From the cell containing the given text, extract its center point as (x, y) coordinate. 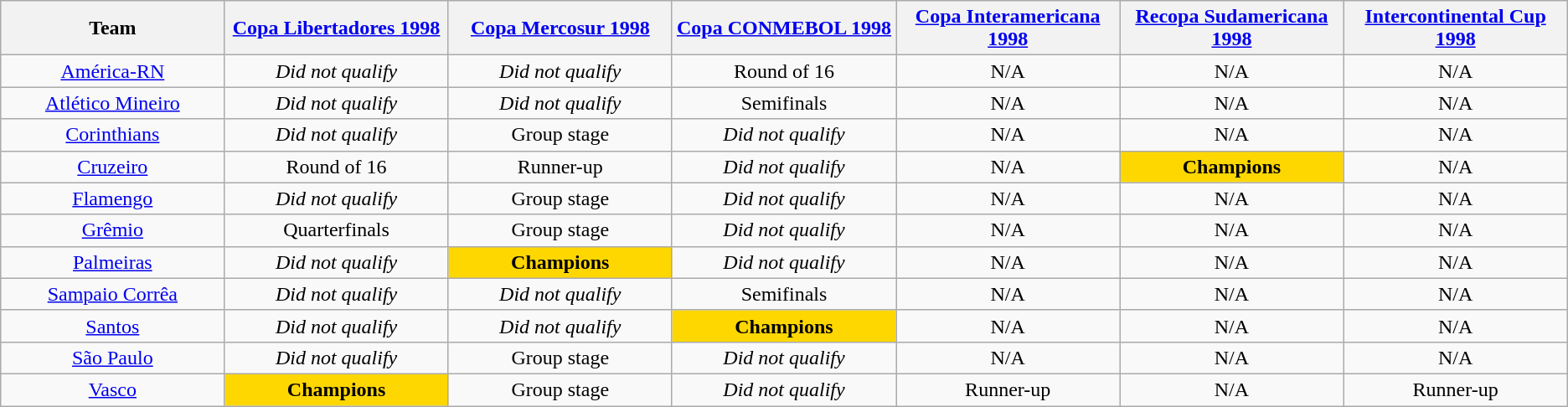
São Paulo (112, 358)
Intercontinental Cup 1998 (1456, 28)
Corinthians (112, 135)
Vasco (112, 389)
Palmeiras (112, 262)
Team (112, 28)
Santos (112, 326)
América-RN (112, 71)
Grêmio (112, 230)
Sampaio Corrêa (112, 294)
Quarterfinals (337, 230)
Copa Interamericana 1998 (1008, 28)
Copa Mercosur 1998 (560, 28)
Copa CONMEBOL 1998 (784, 28)
Flamengo (112, 198)
Recopa Sudamericana 1998 (1231, 28)
Copa Libertadores 1998 (337, 28)
Cruzeiro (112, 167)
Atlético Mineiro (112, 103)
